Extract the [x, y] coordinate from the center of the cell holding the provided text.  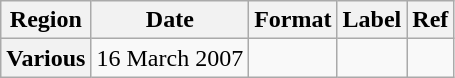
Format [293, 20]
Date [170, 20]
Ref [430, 20]
16 March 2007 [170, 58]
Label [372, 20]
Various [46, 58]
Region [46, 20]
